Pinpoint the cell where the given text exists, returning its (X, Y) midpoint coordinate. 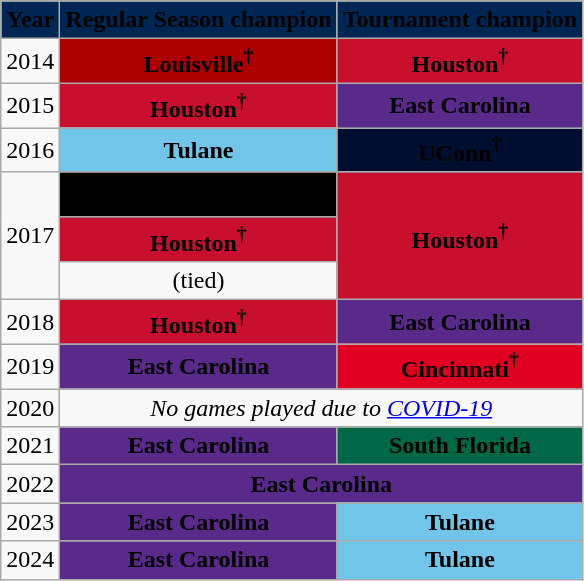
2021 (30, 446)
2024 (30, 560)
2022 (30, 484)
No games played due to COVID-19 (322, 408)
Regular Season champion (198, 20)
2019 (30, 366)
UCF† (198, 194)
2020 (30, 408)
South Florida (460, 446)
2018 (30, 322)
Year (30, 20)
UConn† (460, 150)
2015 (30, 106)
Tournament champion (460, 20)
2023 (30, 522)
Cincinnati† (460, 366)
2014 (30, 62)
Louisville† (198, 62)
2016 (30, 150)
2017 (30, 236)
(tied) (198, 281)
